For the text-containing cell, return its midpoint in (x, y) coordinate format. 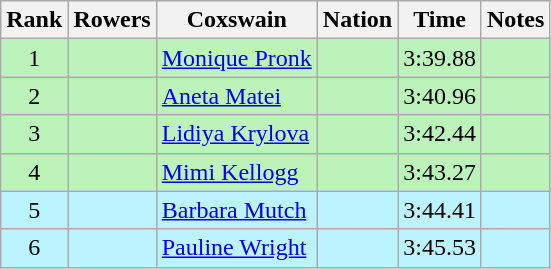
Aneta Matei (236, 96)
3:40.96 (440, 96)
Nation (357, 20)
Time (440, 20)
3:39.88 (440, 58)
Notes (515, 20)
5 (34, 210)
3:43.27 (440, 172)
Lidiya Krylova (236, 134)
Coxswain (236, 20)
Mimi Kellogg (236, 172)
Rowers (112, 20)
1 (34, 58)
2 (34, 96)
4 (34, 172)
Rank (34, 20)
3:44.41 (440, 210)
6 (34, 248)
Pauline Wright (236, 248)
Barbara Mutch (236, 210)
3:42.44 (440, 134)
3 (34, 134)
Monique Pronk (236, 58)
3:45.53 (440, 248)
